Extract the (x, y) coordinate from the center of the cell holding the provided text.  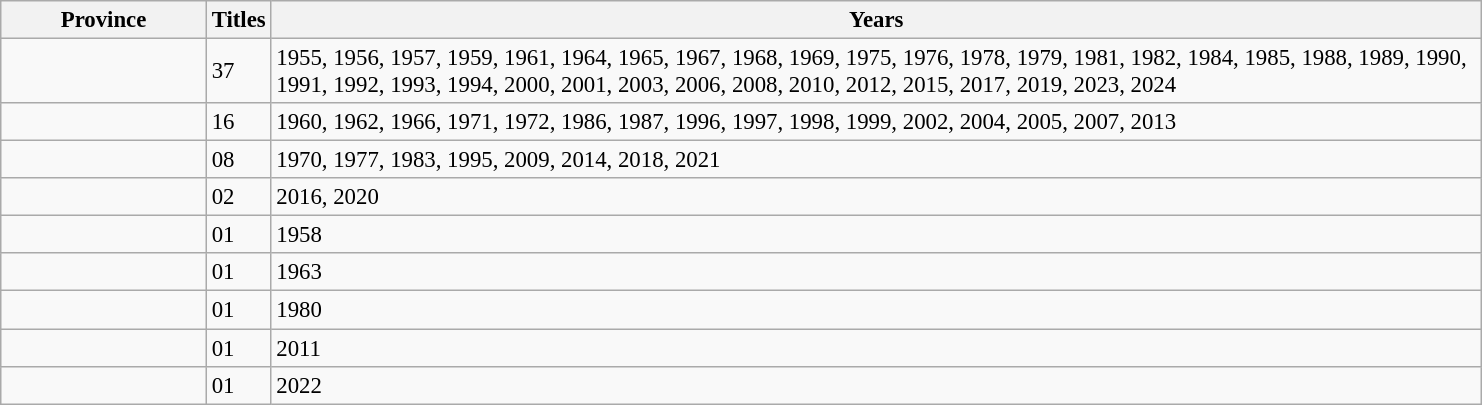
Province (104, 20)
2016, 2020 (876, 197)
02 (238, 197)
08 (238, 160)
37 (238, 72)
1980 (876, 310)
Titles (238, 20)
Years (876, 20)
1958 (876, 235)
2011 (876, 348)
2022 (876, 385)
1963 (876, 273)
16 (238, 122)
1960, 1962, 1966, 1971, 1972, 1986, 1987, 1996, 1997, 1998, 1999, 2002, 2004, 2005, 2007, 2013 (876, 122)
1970, 1977, 1983, 1995, 2009, 2014, 2018, 2021 (876, 160)
